Locate the cell with the specified text and output its [x, y] center coordinate. 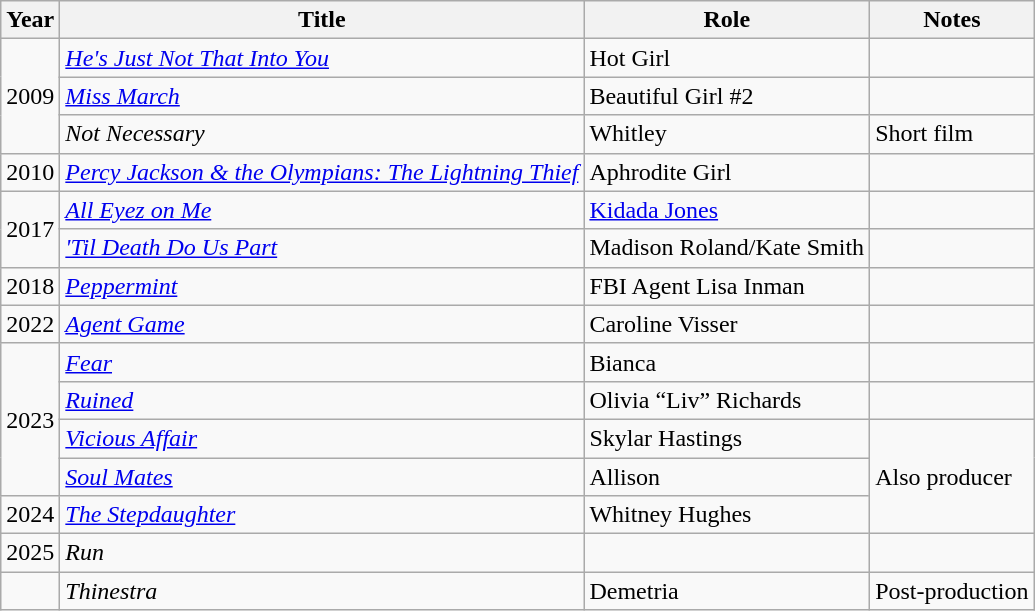
2017 [30, 229]
2023 [30, 419]
Miss March [322, 96]
2018 [30, 286]
The Stepdaughter [322, 515]
Caroline Visser [727, 324]
2024 [30, 515]
Not Necessary [322, 134]
Peppermint [322, 286]
Kidada Jones [727, 210]
2009 [30, 96]
Olivia “Liv” Richards [727, 400]
Also producer [952, 476]
Thinestra [322, 591]
Title [322, 20]
Notes [952, 20]
Skylar Hastings [727, 438]
Post-production [952, 591]
FBI Agent Lisa Inman [727, 286]
Ruined [322, 400]
Madison Roland/Kate Smith [727, 248]
Soul Mates [322, 477]
Role [727, 20]
Vicious Affair [322, 438]
2022 [30, 324]
Short film [952, 134]
2010 [30, 172]
Fear [322, 362]
Bianca [727, 362]
Whitley [727, 134]
Whitney Hughes [727, 515]
Run [322, 553]
He's Just Not That Into You [322, 58]
Agent Game [322, 324]
All Eyez on Me [322, 210]
Percy Jackson & the Olympians: The Lightning Thief [322, 172]
2025 [30, 553]
Year [30, 20]
Allison [727, 477]
Beautiful Girl #2 [727, 96]
'Til Death Do Us Part [322, 248]
Aphrodite Girl [727, 172]
Demetria [727, 591]
Hot Girl [727, 58]
